Capture the cell that displays the provided text and extract its (x, y) central coordinate. 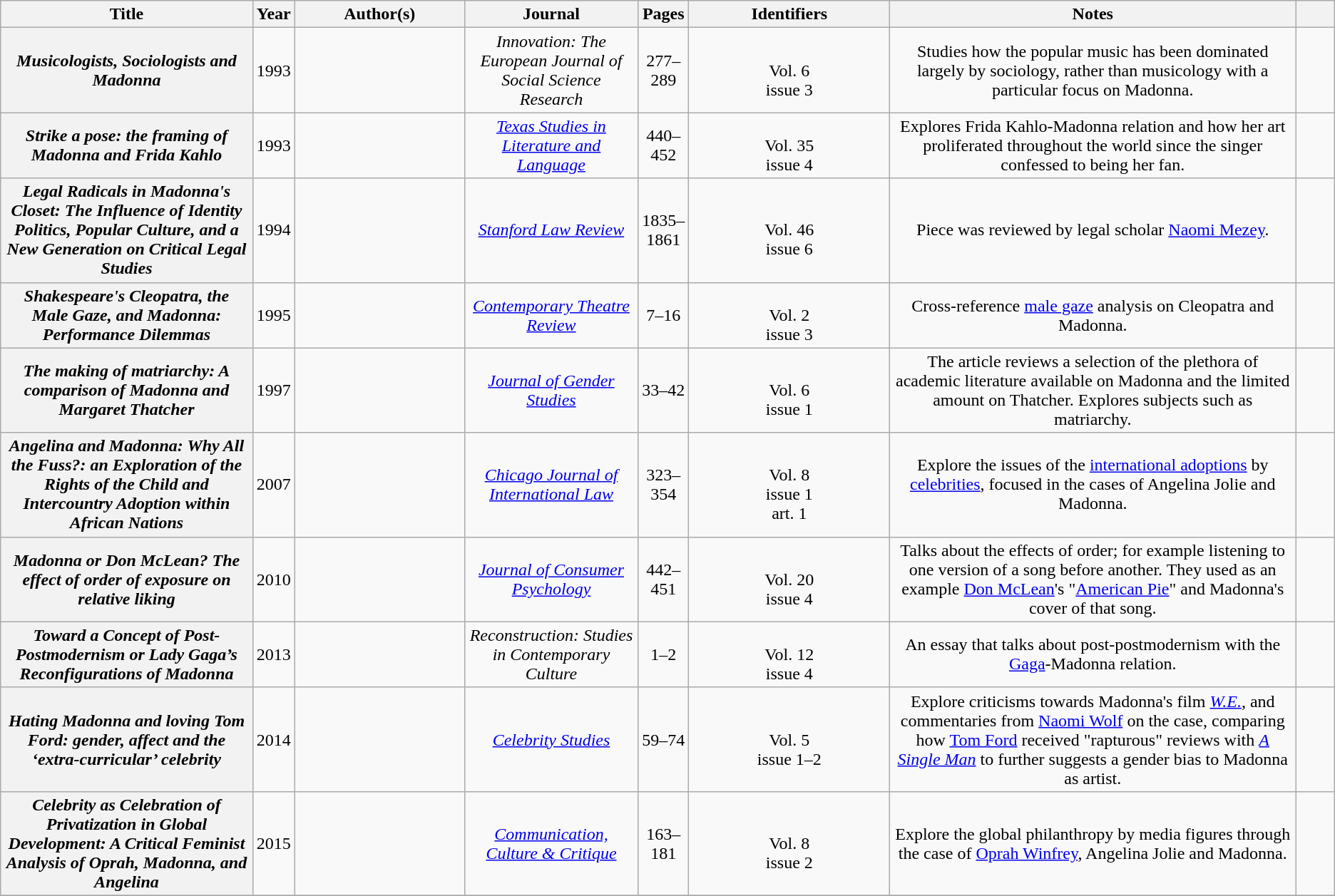
Legal Radicals in Madonna's Closet: The Influence of Identity Politics, Popular Culture, and a New Generation on Critical Legal Studies (127, 230)
2013 (274, 654)
Angelina and Madonna: Why All the Fuss?: an Exploration of the Rights of the Child and Intercountry Adoption within African Nations (127, 485)
Vol. 8issue 1art. 1 (789, 485)
Communication, Culture & Critique (551, 843)
1994 (274, 230)
Toward a Concept of Post-Postmodernism or Lady Gaga’s Reconfigurations of Madonna (127, 654)
163–181 (663, 843)
33–42 (663, 391)
323–354 (663, 485)
Identifiers (789, 14)
Title (127, 14)
Vol. 8issue 2 (789, 843)
Shakespeare's Cleopatra, the Male Gaze, and Madonna: Performance Dilemmas (127, 315)
1997 (274, 391)
Vol. 6issue 1 (789, 391)
Innovation: The European Journal of Social Science Research (551, 70)
Year (274, 14)
Vol. 12issue 4 (789, 654)
Author(s) (379, 14)
277–289 (663, 70)
Celebrity Studies (551, 739)
Journal of Consumer Psychology (551, 579)
Chicago Journal of International Law (551, 485)
Explores Frida Kahlo-Madonna relation and how her art proliferated throughout the world since the singer confessed to being her fan. (1093, 145)
59–74 (663, 739)
Vol. 46issue 6 (789, 230)
Explore the global philanthropy by media figures through the case of Oprah Winfrey, Angelina Jolie and Madonna. (1093, 843)
1–2 (663, 654)
Journal (551, 14)
Musicologists, Sociologists and Madonna (127, 70)
Strike a pose: the framing of Madonna and Frida Kahlo (127, 145)
Hating Madonna and loving Tom Ford: gender, affect and the ‘extra-curricular’ celebrity (127, 739)
Vol. 5issue 1–2 (789, 739)
Texas Studies in Literature and Language (551, 145)
Journal of Gender Studies (551, 391)
Vol. 35issue 4 (789, 145)
The making of matriarchy: A comparison of Madonna and Margaret Thatcher (127, 391)
Piece was reviewed by legal scholar Naomi Mezey. (1093, 230)
Stanford Law Review (551, 230)
Pages (663, 14)
2015 (274, 843)
Contemporary Theatre Review (551, 315)
1995 (274, 315)
Reconstruction: Studies in Contemporary Culture (551, 654)
1835–1861 (663, 230)
Explore the issues of the international adoptions by celebrities, focused in the cases of Angelina Jolie and Madonna. (1093, 485)
Vol. 6issue 3 (789, 70)
Cross-reference male gaze analysis on Cleopatra and Madonna. (1093, 315)
Vol. 20issue 4 (789, 579)
Vol. 2issue 3 (789, 315)
An essay that talks about post-postmodernism with the Gaga-Madonna relation. (1093, 654)
2007 (274, 485)
Studies how the popular music has been dominated largely by sociology, rather than musicology with a particular focus on Madonna. (1093, 70)
Celebrity as Celebration of Privatization in Global Development: A Critical Feminist Analysis of Oprah, Madonna, and Angelina (127, 843)
7–16 (663, 315)
2010 (274, 579)
440–452 (663, 145)
Notes (1093, 14)
442–451 (663, 579)
2014 (274, 739)
Madonna or Don McLean? The effect of order of exposure on relative liking (127, 579)
